Return (X, Y) of the center of cell containing provided text 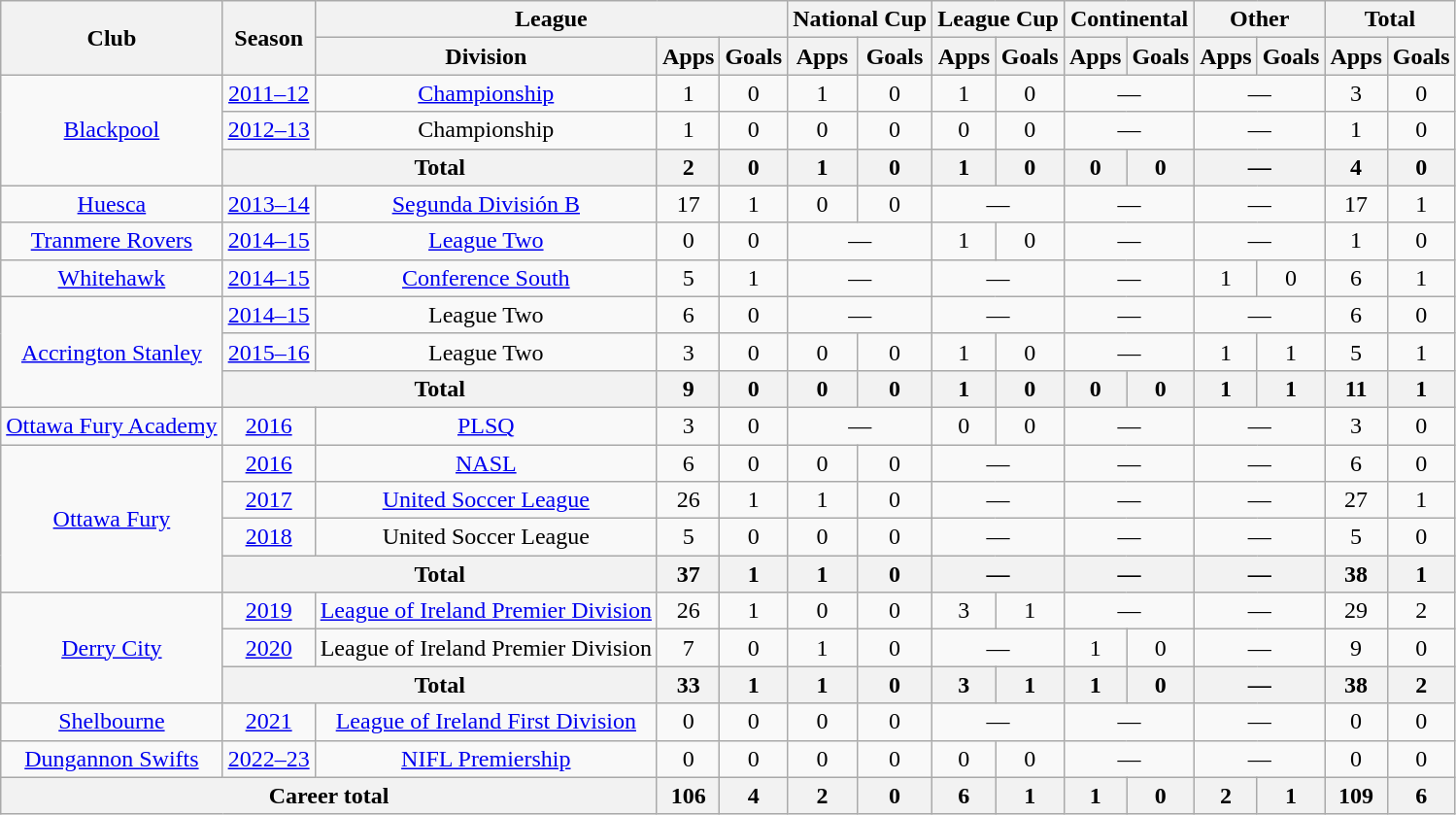
2017 (268, 500)
2022–23 (268, 759)
2020 (268, 648)
Huesca (112, 204)
37 (688, 574)
National Cup (861, 19)
2021 (268, 722)
Whitehawk (112, 278)
Season (268, 38)
2019 (268, 611)
2015–16 (268, 352)
NASL (486, 463)
2012–13 (268, 130)
League Cup (999, 19)
Dungannon Swifts (112, 759)
Tranmere Rovers (112, 241)
27 (1356, 500)
Continental (1129, 19)
Shelbourne (112, 722)
Derry City (112, 648)
2018 (268, 537)
Segunda División B (486, 204)
Club (112, 38)
2011–12 (268, 93)
109 (1356, 796)
7 (688, 648)
33 (688, 685)
Accrington Stanley (112, 352)
Blackpool (112, 130)
Conference South (486, 278)
NIFL Premiership (486, 759)
League of Ireland First Division (486, 722)
11 (1356, 389)
2013–14 (268, 204)
29 (1356, 611)
League (551, 19)
PLSQ (486, 425)
Division (486, 56)
Other (1260, 19)
106 (688, 796)
Career total (329, 796)
Ottawa Fury Academy (112, 425)
Ottawa Fury (112, 519)
